Scan for the cell matching the given text and deliver its (X, Y) coordinate at center. 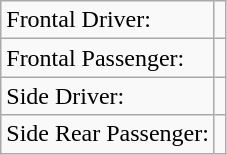
Frontal Passenger: (108, 58)
Side Rear Passenger: (108, 134)
Side Driver: (108, 96)
Frontal Driver: (108, 20)
